Determine the (X, Y) coordinate at the center of the cell enclosing the given text.  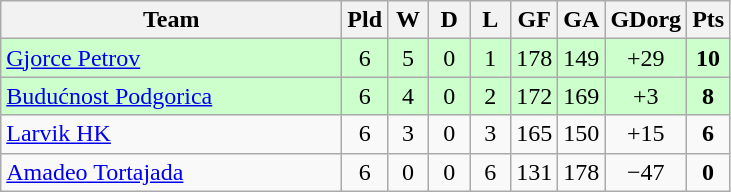
GA (582, 20)
10 (708, 58)
172 (534, 96)
150 (582, 134)
D (450, 20)
+15 (646, 134)
165 (534, 134)
Budućnost Podgorica (172, 96)
1 (490, 58)
169 (582, 96)
GF (534, 20)
GDorg (646, 20)
Larvik HK (172, 134)
+29 (646, 58)
4 (408, 96)
131 (534, 172)
W (408, 20)
2 (490, 96)
+3 (646, 96)
Pts (708, 20)
Amadeo Tortajada (172, 172)
−47 (646, 172)
8 (708, 96)
Pld (365, 20)
Gjorce Petrov (172, 58)
149 (582, 58)
Team (172, 20)
L (490, 20)
5 (408, 58)
